Output the (X, Y) coordinate of the center of the cell containing the given text.  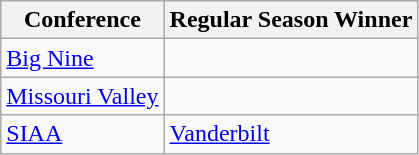
SIAA (82, 134)
Vanderbilt (291, 134)
Regular Season Winner (291, 20)
Big Nine (82, 58)
Conference (82, 20)
Missouri Valley (82, 96)
